Extract the [X, Y] coordinate from the center of the cell holding the provided text.  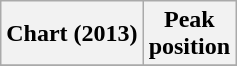
Peakposition [189, 34]
Chart (2013) [72, 34]
